Identify which cell holds the provided text, then report its (X, Y) central coordinate. 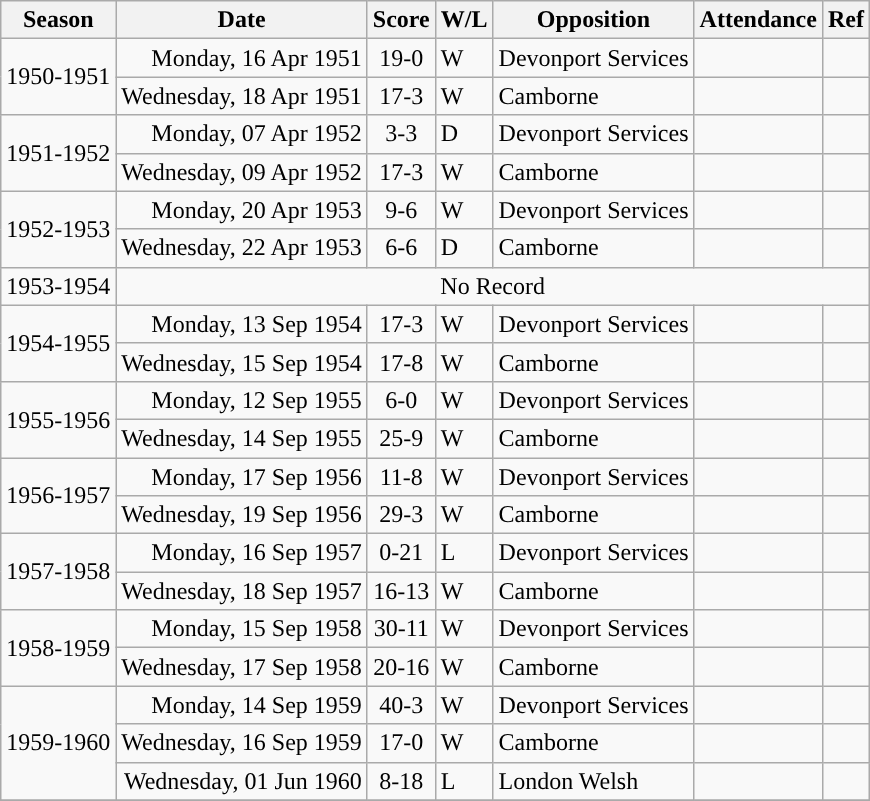
W/L (464, 20)
6-6 (401, 248)
London Welsh (594, 781)
Monday, 13 Sep 1954 (242, 324)
1957-1958 (58, 572)
29-3 (401, 515)
No Record (493, 286)
Wednesday, 18 Apr 1951 (242, 96)
Attendance (758, 20)
Monday, 15 Sep 1958 (242, 629)
1955-1956 (58, 419)
1959-1960 (58, 743)
1950-1951 (58, 77)
20-16 (401, 667)
1951-1952 (58, 153)
Wednesday, 14 Sep 1955 (242, 438)
25-9 (401, 438)
Wednesday, 15 Sep 1954 (242, 362)
Ref (846, 20)
Monday, 12 Sep 1955 (242, 400)
17-0 (401, 743)
19-0 (401, 58)
Wednesday, 16 Sep 1959 (242, 743)
Monday, 07 Apr 1952 (242, 134)
Wednesday, 09 Apr 1952 (242, 172)
Opposition (594, 20)
40-3 (401, 705)
Season (58, 20)
6-0 (401, 400)
Monday, 16 Apr 1951 (242, 58)
1956-1957 (58, 496)
8-18 (401, 781)
16-13 (401, 591)
Monday, 20 Apr 1953 (242, 210)
Wednesday, 17 Sep 1958 (242, 667)
Wednesday, 22 Apr 1953 (242, 248)
Date (242, 20)
17-8 (401, 362)
1952-1953 (58, 229)
30-11 (401, 629)
Wednesday, 19 Sep 1956 (242, 515)
Monday, 16 Sep 1957 (242, 553)
1958-1959 (58, 648)
0-21 (401, 553)
Wednesday, 01 Jun 1960 (242, 781)
11-8 (401, 477)
3-3 (401, 134)
1954-1955 (58, 343)
1953-1954 (58, 286)
Score (401, 20)
Monday, 14 Sep 1959 (242, 705)
Monday, 17 Sep 1956 (242, 477)
9-6 (401, 210)
Wednesday, 18 Sep 1957 (242, 591)
